Pinpoint the cell where the given text exists, returning its (x, y) midpoint coordinate. 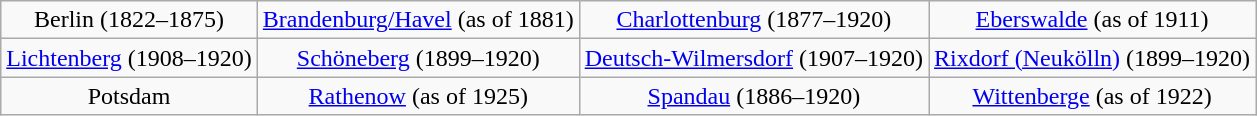
Lichtenberg (1908–1920) (130, 58)
Schöneberg (1899–1920) (418, 58)
Charlottenburg (1877–1920) (754, 20)
Spandau (1886–1920) (754, 96)
Brandenburg/Havel (as of 1881) (418, 20)
Deutsch-Wilmersdorf (1907–1920) (754, 58)
Berlin (1822–1875) (130, 20)
Eberswalde (as of 1911) (1092, 20)
Wittenberge (as of 1922) (1092, 96)
Potsdam (130, 96)
Rixdorf (Neukölln) (1899–1920) (1092, 58)
Rathenow (as of 1925) (418, 96)
